Return (x, y) of the center of cell containing provided text 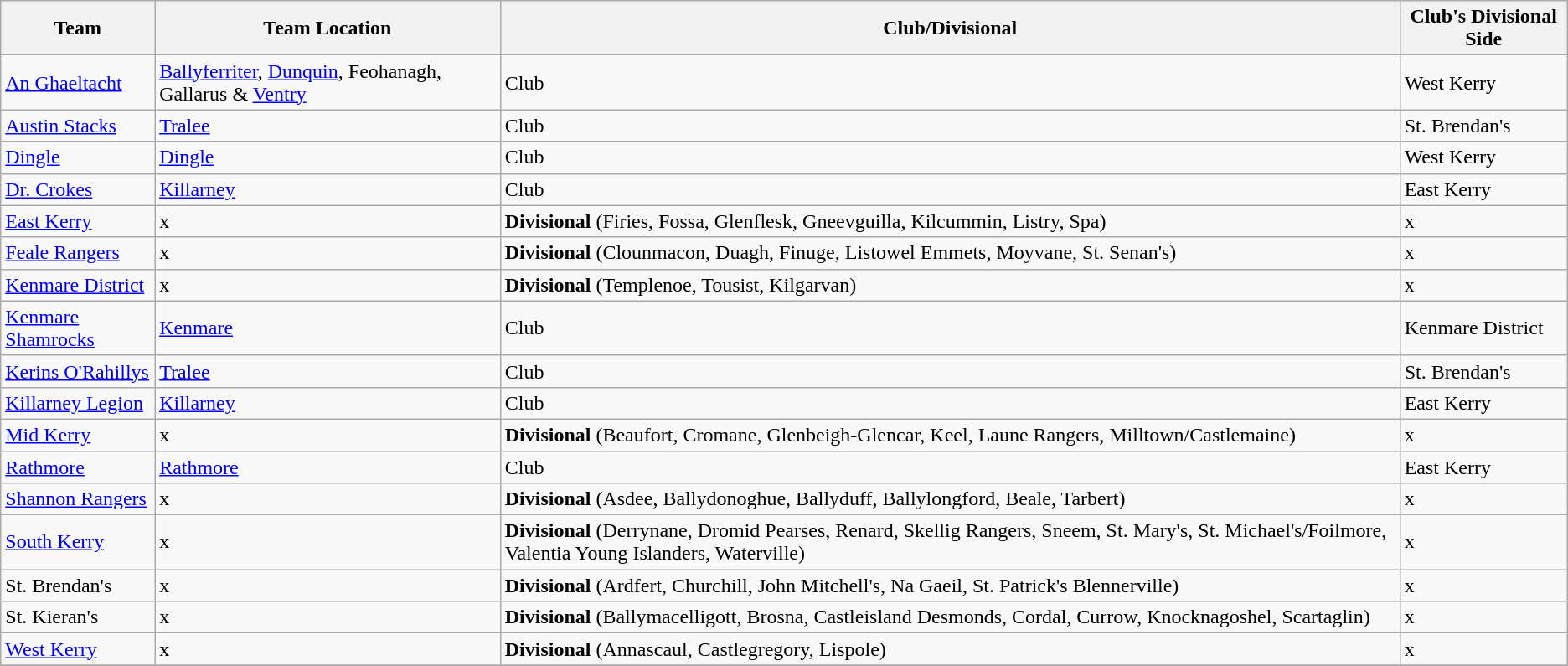
Club/Divisional (950, 28)
Divisional (Beaufort, Cromane, Glenbeigh-Glencar, Keel, Laune Rangers, Milltown/Castlemaine) (950, 435)
Killarney Legion (78, 403)
Feale Rangers (78, 253)
Ballyferriter, Dunquin, Feohanagh, Gallarus & Ventry (328, 82)
Dr. Crokes (78, 189)
Team Location (328, 28)
Divisional (Ardfert, Churchill, John Mitchell's, Na Gaeil, St. Patrick's Blennerville) (950, 586)
Divisional (Derrynane, Dromid Pearses, Renard, Skellig Rangers, Sneem, St. Mary's, St. Michael's/Foilmore, Valentia Young Islanders, Waterville) (950, 543)
Team (78, 28)
Divisional (Clounmacon, Duagh, Finuge, Listowel Emmets, Moyvane, St. Senan's) (950, 253)
Austin Stacks (78, 126)
Club's Divisional Side (1483, 28)
Mid Kerry (78, 435)
Divisional (Templenoe, Tousist, Kilgarvan) (950, 285)
Kerins O'Rahillys (78, 371)
Divisional (Firies, Fossa, Glenflesk, Gneevguilla, Kilcummin, Listry, Spa) (950, 221)
Kenmare Shamrocks (78, 328)
South Kerry (78, 543)
Divisional (Ballymacelligott, Brosna, Castleisland Desmonds, Cordal, Currow, Knocknagoshel, Scartaglin) (950, 617)
An Ghaeltacht (78, 82)
Kenmare (328, 328)
Shannon Rangers (78, 499)
Divisional (Asdee, Ballydonoghue, Ballyduff, Ballylongford, Beale, Tarbert) (950, 499)
St. Kieran's (78, 617)
Divisional (Annascaul, Castlegregory, Lispole) (950, 649)
